Scan for the cell matching the given text and deliver its [x, y] coordinate at center. 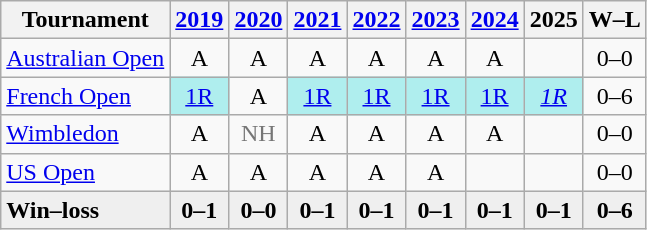
Tournament [86, 20]
Australian Open [86, 58]
2019 [200, 20]
2021 [318, 20]
NH [258, 134]
US Open [86, 172]
W–L [614, 20]
Wimbledon [86, 134]
2024 [494, 20]
Win–loss [86, 210]
French Open [86, 96]
2025 [554, 20]
2020 [258, 20]
2023 [436, 20]
2022 [376, 20]
